Capture the cell that displays the provided text and extract its (X, Y) central coordinate. 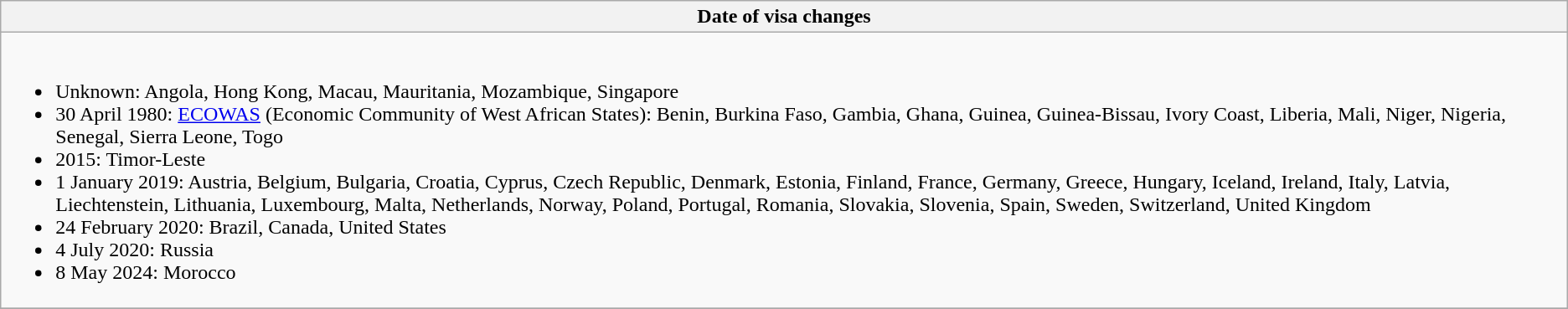
Date of visa changes (784, 17)
